Scan for the cell matching the given text and deliver its (X, Y) coordinate at center. 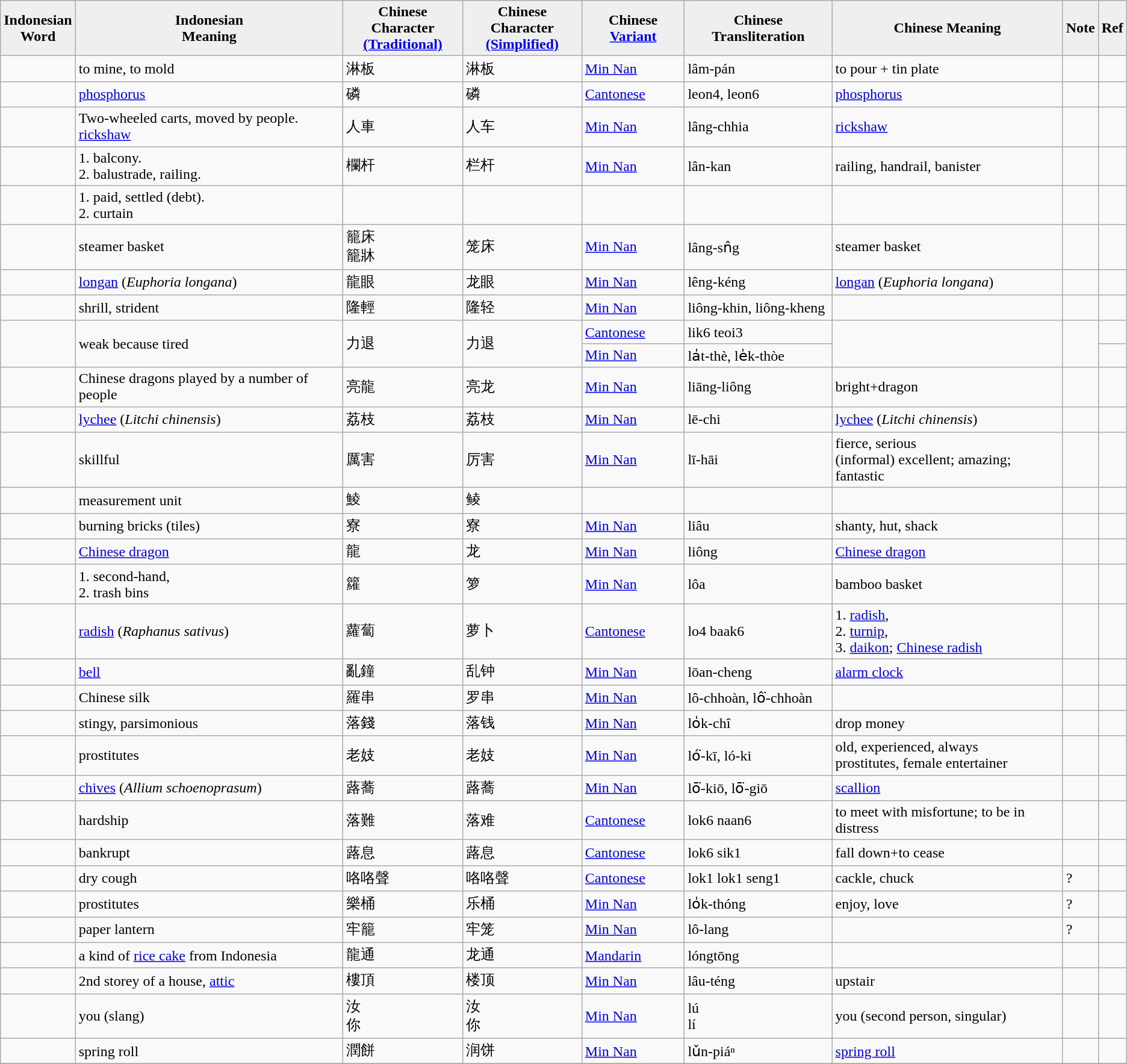
lo4 baak6 (759, 631)
lī-hāi (759, 460)
Chinese Variant (633, 28)
1. radish, 2. turnip, 3. daikon; Chinese radish (948, 631)
liâu (759, 526)
隆輕 (403, 308)
人车 (522, 126)
ló͘-kī, ló-ki (759, 755)
润饼 (522, 1051)
籠床籠牀 (403, 247)
shanty, hut, shack (948, 526)
liông-khin, liông-kheng (759, 308)
亂鐘 (403, 672)
burning bricks (tiles) (209, 526)
lô-lang (759, 930)
leon4, leon6 (759, 94)
lǔn-piáⁿ (759, 1051)
栏杆 (522, 166)
lúlí (759, 1016)
笼床 (522, 247)
lâu-téng (759, 982)
la̍t-thè, le̍k-thòe (759, 355)
bright+dragon (948, 387)
乱钟 (522, 672)
radish (Raphanus sativus) (209, 631)
Chinese Character (Traditional) (403, 28)
Indonesian Meaning (209, 28)
龍 (403, 552)
楼顶 (522, 982)
lo̍k-chî (759, 724)
欄杆 (403, 166)
亮龍 (403, 387)
lân-kan (759, 166)
羅串 (403, 697)
落难 (522, 820)
Chinese Character (Simplified) (522, 28)
upstair (948, 982)
liông (759, 552)
bamboo basket (948, 584)
lōan-cheng (759, 672)
Chinese silk (209, 697)
亮龙 (522, 387)
牢笼 (522, 930)
chives (Allium schoenoprasum) (209, 788)
Chinese Meaning (948, 28)
hardship (209, 820)
樓頂 (403, 982)
shrill, strident (209, 308)
railing, handrail, banister (948, 166)
乐桶 (522, 904)
fall down+to cease (948, 853)
old, experienced, alwaysprostitutes, female entertainer (948, 755)
Two-wheeled carts, moved by people. rickshaw (209, 126)
Chinese dragons played by a number of people (209, 387)
weak because tired (209, 344)
lêng-kéng (759, 282)
牢籠 (403, 930)
罗串 (522, 697)
lok6 sik1 (759, 853)
lô-chhoàn, lô͘-chhoàn (759, 697)
measurement unit (209, 501)
lâm-pán (759, 69)
Note (1080, 28)
箩 (522, 584)
enjoy, love (948, 904)
liāng-liông (759, 387)
籮 (403, 584)
Mandarin (633, 955)
stingy, parsimonious (209, 724)
落錢 (403, 724)
lâng-chhia (759, 126)
lôa (759, 584)
lok1 lok1 seng1 (759, 878)
Chinese Transliteration (759, 28)
alarm clock (948, 672)
1. second-hand, 2. trash bins (209, 584)
鯪 (403, 501)
1. paid, settled (debt). 2. curtain (209, 205)
to meet with misfortune; to be in distress (948, 820)
bell (209, 672)
人車 (403, 126)
paper lantern (209, 930)
to mine, to mold (209, 69)
蘿蔔 (403, 631)
dry cough (209, 878)
fierce, serious (informal) excellent; amazing; fantastic (948, 460)
樂桶 (403, 904)
lok6 naan6 (759, 820)
厲害 (403, 460)
1. balcony. 2. balustrade, railing. (209, 166)
鲮 (522, 501)
to pour + tin plate (948, 69)
you (slang) (209, 1016)
a kind of rice cake from Indonesia (209, 955)
rickshaw (948, 126)
lō͘-kiō, lō͘-giō (759, 788)
龍眼 (403, 282)
skillful (209, 460)
隆轻 (522, 308)
龍通 (403, 955)
2nd storey of a house, attic (209, 982)
you (second person, singular) (948, 1016)
lo̍k-thóng (759, 904)
萝卜 (522, 631)
cackle, chuck (948, 878)
lâng-sn̂g (759, 247)
lik6 teoi3 (759, 332)
Indonesian Word (38, 28)
落钱 (522, 724)
龙 (522, 552)
龙眼 (522, 282)
lóngtōng (759, 955)
厉害 (522, 460)
scallion (948, 788)
龙通 (522, 955)
落難 (403, 820)
bankrupt (209, 853)
Ref (1113, 28)
lē-chi (759, 419)
潤餅 (403, 1051)
drop money (948, 724)
